Search for the cell housing the specified text and yield its (X, Y) center coordinate. 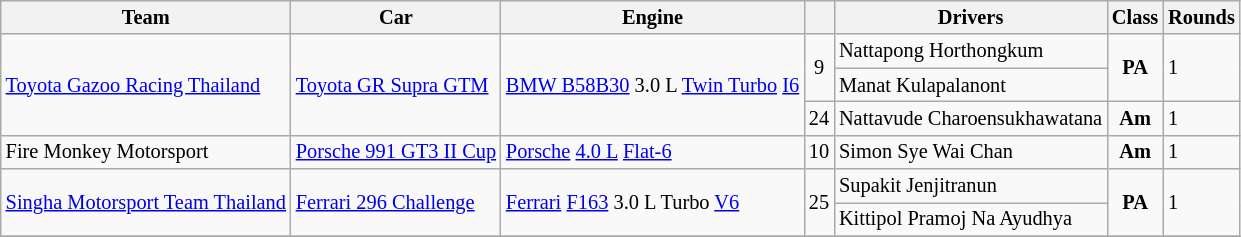
Porsche 991 GT3 II Cup (396, 152)
Car (396, 17)
24 (819, 118)
BMW B58B30 3.0 L Twin Turbo I6 (652, 84)
Team (146, 17)
Class (1135, 17)
Porsche 4.0 L Flat-6 (652, 152)
Nattapong Horthongkum (970, 51)
10 (819, 152)
Kittipol Pramoj Na Ayudhya (970, 219)
Toyota Gazoo Racing Thailand (146, 84)
9 (819, 68)
Drivers (970, 17)
Simon Sye Wai Chan (970, 152)
Fire Monkey Motorsport (146, 152)
25 (819, 202)
Singha Motorsport Team Thailand (146, 202)
Toyota GR Supra GTM (396, 84)
Supakit Jenjitranun (970, 186)
Ferrari F163 3.0 L Turbo V6 (652, 202)
Manat Kulapalanont (970, 85)
Engine (652, 17)
Nattavude Charoensukhawatana (970, 118)
Rounds (1202, 17)
Ferrari 296 Challenge (396, 202)
